From the cell containing the given text, extract its center point as [x, y] coordinate. 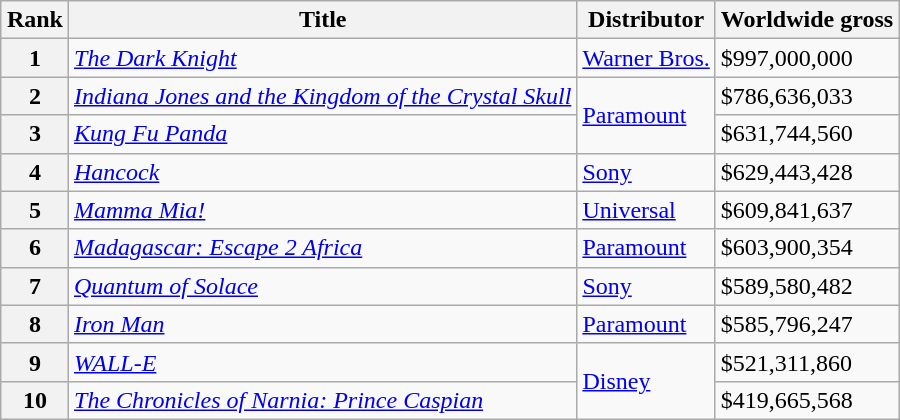
$419,665,568 [806, 400]
The Chronicles of Narnia: Prince Caspian [323, 400]
$631,744,560 [806, 134]
Iron Man [323, 324]
$521,311,860 [806, 362]
3 [34, 134]
Indiana Jones and the Kingdom of the Crystal Skull [323, 96]
2 [34, 96]
The Dark Knight [323, 58]
$997,000,000 [806, 58]
$629,443,428 [806, 172]
9 [34, 362]
Hancock [323, 172]
8 [34, 324]
$589,580,482 [806, 286]
Rank [34, 20]
1 [34, 58]
Kung Fu Panda [323, 134]
$786,636,033 [806, 96]
5 [34, 210]
Mamma Mia! [323, 210]
Worldwide gross [806, 20]
WALL-E [323, 362]
Quantum of Solace [323, 286]
Warner Bros. [646, 58]
Disney [646, 381]
Madagascar: Escape 2 Africa [323, 248]
Universal [646, 210]
6 [34, 248]
7 [34, 286]
$585,796,247 [806, 324]
Title [323, 20]
$603,900,354 [806, 248]
Distributor [646, 20]
4 [34, 172]
10 [34, 400]
$609,841,637 [806, 210]
